From the cell containing the given text, extract its center point as [x, y] coordinate. 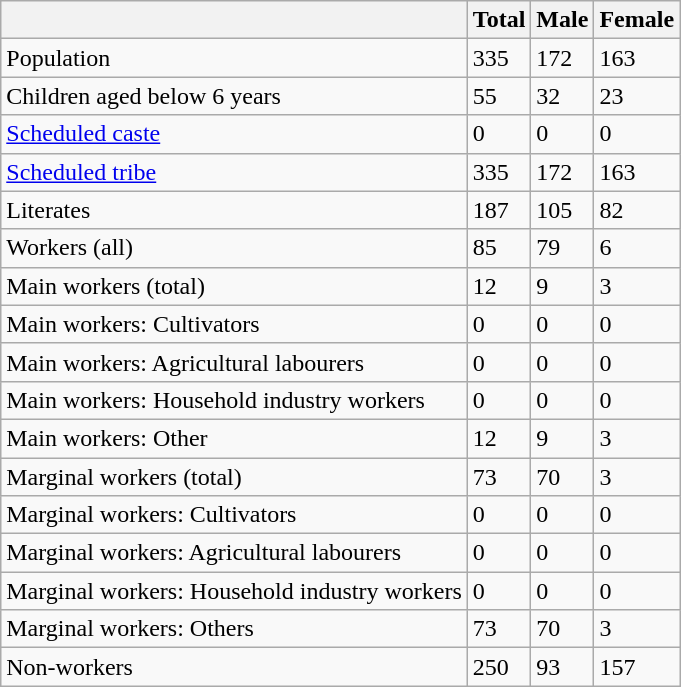
Marginal workers: Agricultural labourers [234, 553]
Workers (all) [234, 248]
Non-workers [234, 667]
6 [637, 248]
Marginal workers: Household industry workers [234, 591]
Main workers: Household industry workers [234, 400]
Main workers: Other [234, 438]
Marginal workers: Cultivators [234, 515]
157 [637, 667]
105 [562, 210]
Main workers: Cultivators [234, 324]
82 [637, 210]
250 [499, 667]
Literates [234, 210]
93 [562, 667]
Population [234, 58]
Marginal workers: Others [234, 629]
Marginal workers (total) [234, 477]
32 [562, 96]
Total [499, 20]
23 [637, 96]
187 [499, 210]
Female [637, 20]
Main workers: Agricultural labourers [234, 362]
Scheduled tribe [234, 172]
Scheduled caste [234, 134]
Main workers (total) [234, 286]
85 [499, 248]
Children aged below 6 years [234, 96]
55 [499, 96]
Male [562, 20]
79 [562, 248]
